Identify which cell holds the provided text, then report its (x, y) central coordinate. 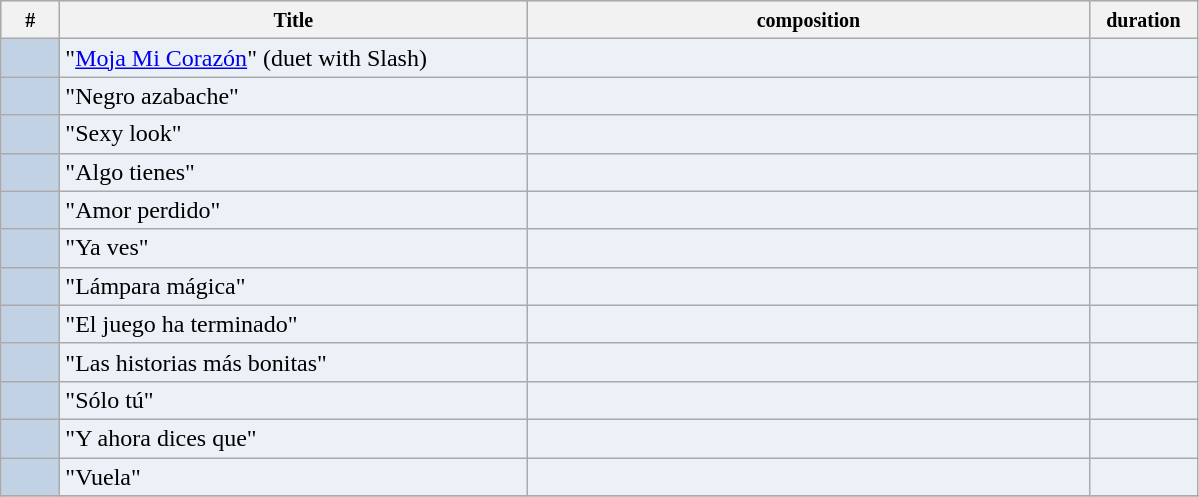
Title (294, 20)
duration (1144, 20)
"Amor perdido" (294, 210)
"Negro azabache" (294, 96)
"Algo tienes" (294, 172)
"Las historias más bonitas" (294, 362)
"Sexy look" (294, 134)
# (30, 20)
composition (808, 20)
"Ya ves" (294, 248)
"Lámpara mágica" (294, 286)
"Moja Mi Corazón" (duet with Slash) (294, 58)
"Y ahora dices que" (294, 438)
"El juego ha terminado" (294, 324)
"Sólo tú" (294, 400)
"Vuela" (294, 477)
